Capture the cell that displays the provided text and extract its [x, y] central coordinate. 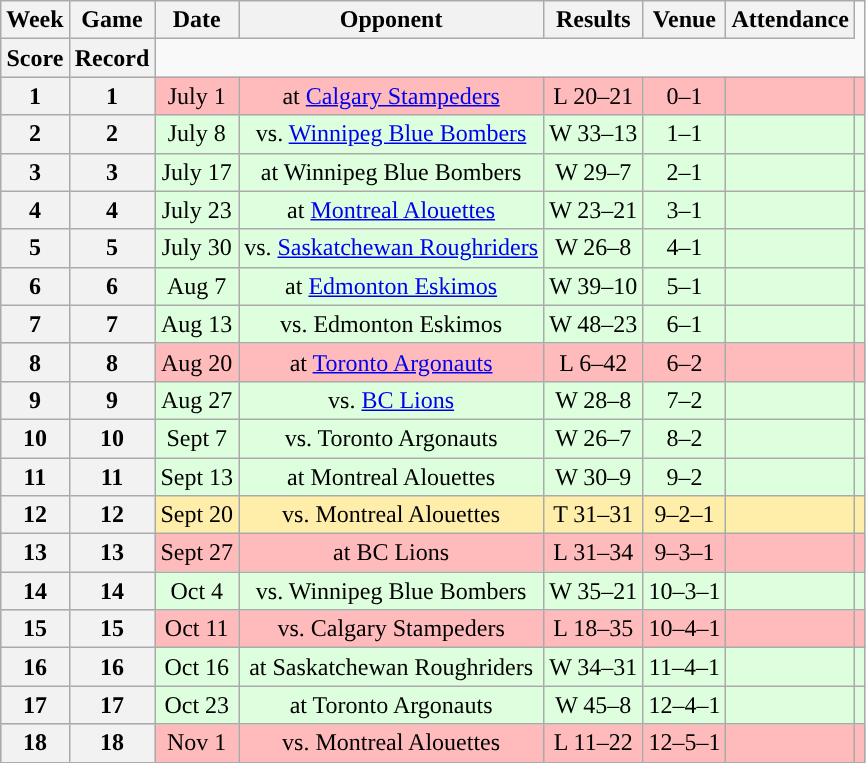
July 8 [197, 134]
W 39–10 [594, 286]
W 30–9 [594, 477]
vs. Edmonton Eskimos [392, 324]
W 23–21 [594, 210]
W 34–31 [594, 667]
Oct 23 [197, 705]
Sept 20 [197, 515]
Record [112, 58]
W 26–8 [594, 248]
vs. BC Lions [392, 400]
L 20–21 [594, 96]
12–5–1 [684, 743]
at Saskatchewan Roughriders [392, 667]
10–4–1 [684, 629]
W 28–8 [594, 400]
L 11–22 [594, 743]
12–4–1 [684, 705]
Venue [684, 20]
Sept 7 [197, 438]
at BC Lions [392, 553]
Date [197, 20]
Results [594, 20]
5–1 [684, 286]
Game [112, 20]
Aug 13 [197, 324]
Aug 7 [197, 286]
T 31–31 [594, 515]
Sept 27 [197, 553]
Aug 27 [197, 400]
W 26–7 [594, 438]
2–1 [684, 172]
at Winnipeg Blue Bombers [392, 172]
Attendance [790, 20]
L 18–35 [594, 629]
at Edmonton Eskimos [392, 286]
8–2 [684, 438]
July 17 [197, 172]
vs. Saskatchewan Roughriders [392, 248]
July 23 [197, 210]
W 29–7 [594, 172]
Score [35, 58]
W 33–13 [594, 134]
9–2 [684, 477]
Oct 4 [197, 591]
W 45–8 [594, 705]
July 1 [197, 96]
Oct 11 [197, 629]
Oct 16 [197, 667]
0–1 [684, 96]
L 31–34 [594, 553]
10–3–1 [684, 591]
L 6–42 [594, 362]
vs. Toronto Argonauts [392, 438]
9–3–1 [684, 553]
6–1 [684, 324]
3–1 [684, 210]
W 35–21 [594, 591]
6–2 [684, 362]
Nov 1 [197, 743]
9–2–1 [684, 515]
Week [35, 20]
1–1 [684, 134]
4–1 [684, 248]
July 30 [197, 248]
at Calgary Stampeders [392, 96]
Opponent [392, 20]
7–2 [684, 400]
Sept 13 [197, 477]
11–4–1 [684, 667]
vs. Calgary Stampeders [392, 629]
Aug 20 [197, 362]
W 48–23 [594, 324]
